Locate the cell with the specified text and output its (x, y) center coordinate. 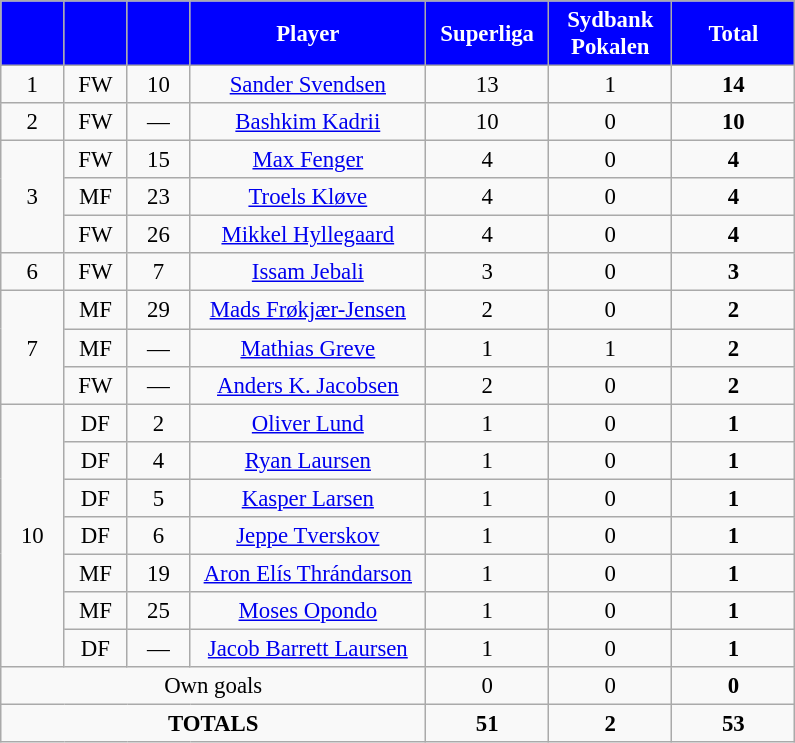
29 (158, 310)
Bashkim Kadrii (308, 122)
Sydbank Pokalen (610, 34)
25 (158, 611)
5 (158, 498)
Issam Jebali (308, 273)
TOTALS (214, 724)
Troels Kløve (308, 197)
23 (158, 197)
Ryan Laursen (308, 460)
Superliga (488, 34)
51 (488, 724)
Jacob Barrett Laursen (308, 648)
Mads Frøkjær-Jensen (308, 310)
Max Fenger (308, 160)
Moses Opondo (308, 611)
13 (488, 85)
Jeppe Tverskov (308, 536)
26 (158, 235)
Aron Elís Thrándarson (308, 573)
Oliver Lund (308, 423)
Player (308, 34)
Sander Svendsen (308, 85)
Anders K. Jacobsen (308, 385)
Total (734, 34)
Mikkel Hyllegaard (308, 235)
19 (158, 573)
Kasper Larsen (308, 498)
14 (734, 85)
15 (158, 160)
53 (734, 724)
Mathias Greve (308, 348)
Own goals (214, 686)
